Scan for the cell matching the given text and deliver its [X, Y] coordinate at center. 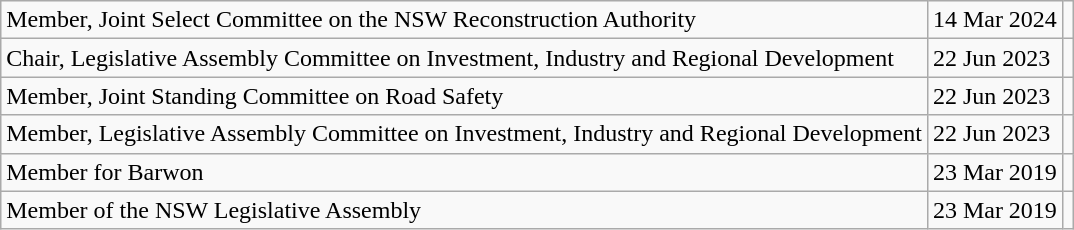
Member, Joint Select Committee on the NSW Reconstruction Authority [464, 20]
Member for Barwon [464, 172]
Chair, Legislative Assembly Committee on Investment, Industry and Regional Development [464, 58]
Member, Legislative Assembly Committee on Investment, Industry and Regional Development [464, 134]
Member, Joint Standing Committee on Road Safety [464, 96]
14 Mar 2024 [994, 20]
Member of the NSW Legislative Assembly [464, 210]
